Return the [X, Y] coordinate for the center point of the cell that contains the specified text.  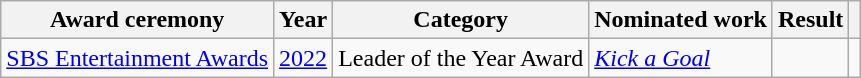
2022 [304, 58]
Award ceremony [138, 20]
Leader of the Year Award [461, 58]
Nominated work [681, 20]
Year [304, 20]
Kick a Goal [681, 58]
Result [810, 20]
SBS Entertainment Awards [138, 58]
Category [461, 20]
